Determine the (x, y) coordinate at the center of the cell enclosing the given text.  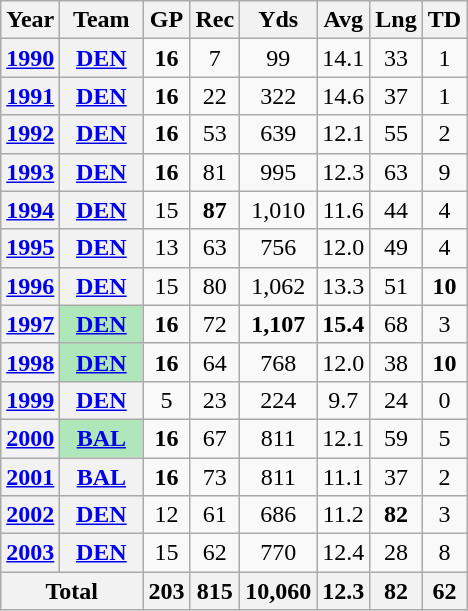
1990 (30, 58)
12 (166, 515)
15.4 (344, 324)
9.7 (344, 400)
12.4 (344, 553)
1,062 (278, 286)
Avg (344, 20)
33 (396, 58)
1991 (30, 96)
995 (278, 172)
Rec (215, 20)
224 (278, 400)
768 (278, 362)
1999 (30, 400)
51 (396, 286)
64 (215, 362)
322 (278, 96)
1996 (30, 286)
81 (215, 172)
11.2 (344, 515)
80 (215, 286)
73 (215, 477)
28 (396, 553)
1997 (30, 324)
8 (444, 553)
1995 (30, 248)
639 (278, 134)
87 (215, 210)
55 (396, 134)
1,010 (278, 210)
1,107 (278, 324)
7 (215, 58)
815 (215, 591)
1994 (30, 210)
10,060 (278, 591)
Yds (278, 20)
72 (215, 324)
1993 (30, 172)
99 (278, 58)
Total (72, 591)
203 (166, 591)
49 (396, 248)
686 (278, 515)
23 (215, 400)
1992 (30, 134)
13 (166, 248)
59 (396, 438)
Lng (396, 20)
11.6 (344, 210)
0 (444, 400)
2002 (30, 515)
Year (30, 20)
2001 (30, 477)
11.1 (344, 477)
38 (396, 362)
2003 (30, 553)
13.3 (344, 286)
756 (278, 248)
67 (215, 438)
2000 (30, 438)
Team (102, 20)
14.6 (344, 96)
9 (444, 172)
1998 (30, 362)
44 (396, 210)
24 (396, 400)
22 (215, 96)
14.1 (344, 58)
GP (166, 20)
53 (215, 134)
770 (278, 553)
61 (215, 515)
68 (396, 324)
TD (444, 20)
